Determine the (X, Y) coordinate at the center of the cell enclosing the given text.  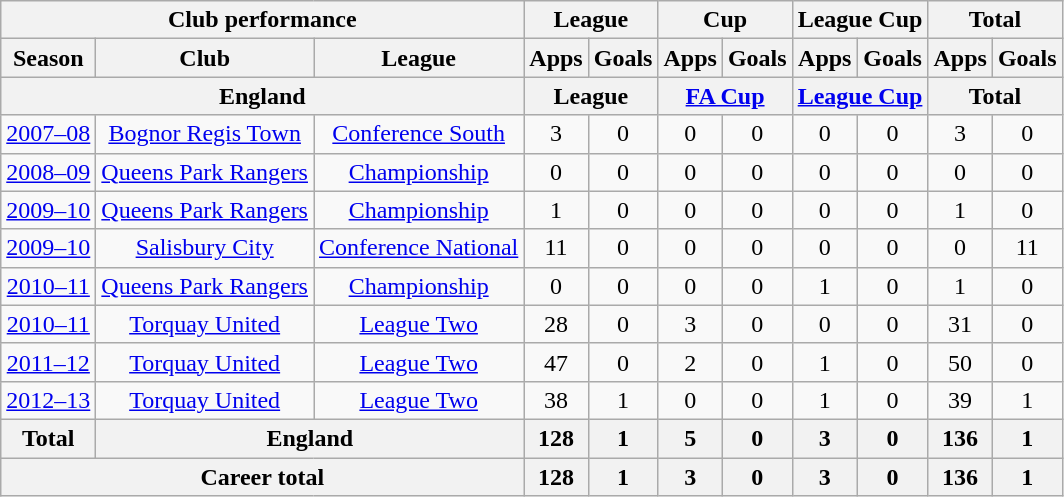
2007–08 (48, 134)
Club performance (262, 20)
38 (556, 400)
31 (960, 324)
2011–12 (48, 362)
47 (556, 362)
2 (690, 362)
39 (960, 400)
2012–13 (48, 400)
Cup (725, 20)
Bognor Regis Town (205, 134)
Conference South (419, 134)
5 (690, 438)
50 (960, 362)
28 (556, 324)
Club (205, 58)
2008–09 (48, 172)
Career total (262, 477)
Season (48, 58)
FA Cup (725, 96)
Salisbury City (205, 248)
Conference National (419, 248)
